Output the [X, Y] coordinate of the center of the cell containing the given text.  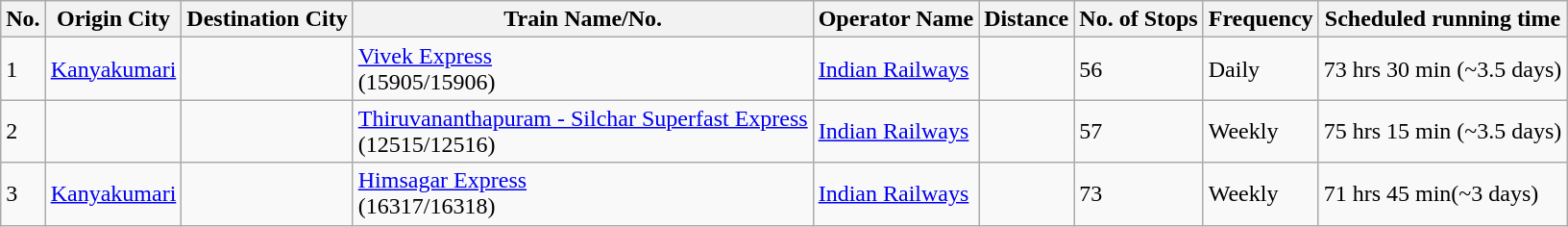
73 [1139, 194]
3 [23, 194]
Scheduled running time [1443, 19]
Operator Name [895, 19]
Frequency [1261, 19]
Origin City [113, 19]
Vivek Express(15905/15906) [582, 69]
Destination City [267, 19]
Himsagar Express(16317/16318) [582, 194]
71 hrs 45 min(~3 days) [1443, 194]
No. of Stops [1139, 19]
Daily [1261, 69]
57 [1139, 131]
Train Name/No. [582, 19]
Thiruvananthapuram - Silchar Superfast Express(12515/12516) [582, 131]
75 hrs 15 min (~3.5 days) [1443, 131]
Distance [1026, 19]
No. [23, 19]
2 [23, 131]
56 [1139, 69]
1 [23, 69]
73 hrs 30 min (~3.5 days) [1443, 69]
